Identify which cell holds the provided text, then report its (X, Y) central coordinate. 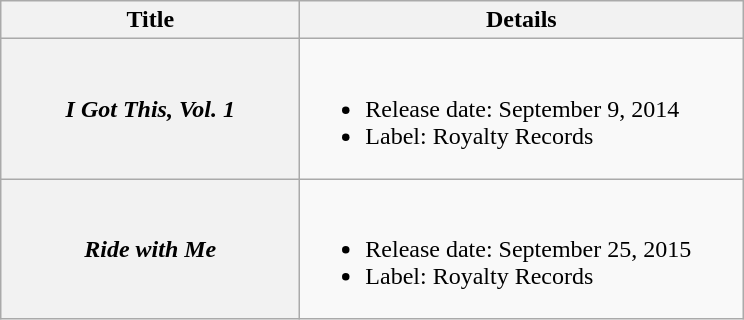
Ride with Me (150, 249)
Details (522, 20)
Release date: September 25, 2015Label: Royalty Records (522, 249)
Title (150, 20)
Release date: September 9, 2014Label: Royalty Records (522, 109)
I Got This, Vol. 1 (150, 109)
